Pinpoint the cell where the given text exists, returning its (X, Y) midpoint coordinate. 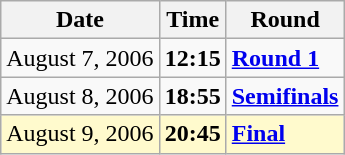
Final (285, 134)
Time (192, 20)
August 9, 2006 (80, 134)
August 7, 2006 (80, 58)
12:15 (192, 58)
Round (285, 20)
Semifinals (285, 96)
Round 1 (285, 58)
18:55 (192, 96)
20:45 (192, 134)
Date (80, 20)
August 8, 2006 (80, 96)
